Pinpoint the cell where the given text exists, returning its (x, y) midpoint coordinate. 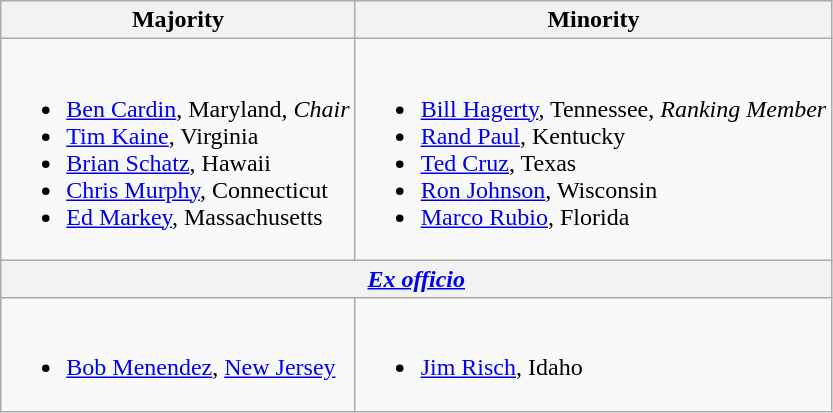
Majority (178, 20)
Ben Cardin, Maryland, ChairTim Kaine, VirginiaBrian Schatz, HawaiiChris Murphy, ConnecticutEd Markey, Massachusetts (178, 150)
Ex officio (416, 279)
Jim Risch, Idaho (594, 354)
Bob Menendez, New Jersey (178, 354)
Minority (594, 20)
Bill Hagerty, Tennessee, Ranking MemberRand Paul, KentuckyTed Cruz, TexasRon Johnson, WisconsinMarco Rubio, Florida (594, 150)
